Pinpoint the cell where the given text exists, returning its [X, Y] midpoint coordinate. 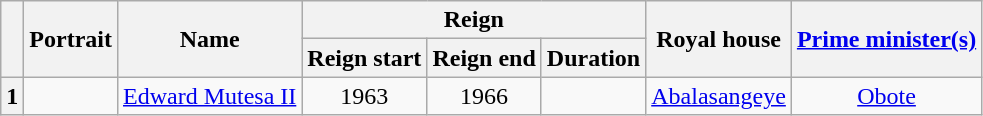
1963 [364, 96]
Reign end [484, 58]
Edward Mutesa II [209, 96]
1 [12, 96]
Royal house [719, 39]
Obote [886, 96]
Name [209, 39]
1966 [484, 96]
Reign start [364, 58]
Prime minister(s) [886, 39]
Portrait [71, 39]
Reign [474, 20]
Abalasangeye [719, 96]
Duration [593, 58]
